From the cell containing the given text, extract its center point as [X, Y] coordinate. 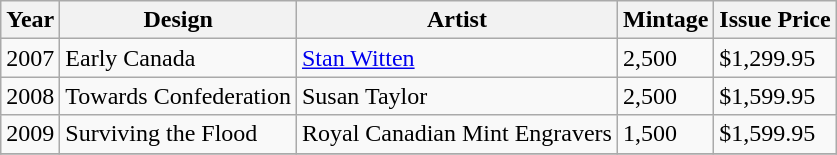
1,500 [665, 134]
2009 [30, 134]
Design [178, 20]
2008 [30, 96]
Early Canada [178, 58]
Mintage [665, 20]
Issue Price [775, 20]
Stan Witten [456, 58]
2007 [30, 58]
Susan Taylor [456, 96]
Towards Confederation [178, 96]
Artist [456, 20]
Royal Canadian Mint Engravers [456, 134]
Year [30, 20]
$1,299.95 [775, 58]
Surviving the Flood [178, 134]
